Scan for the cell matching the given text and deliver its (x, y) coordinate at center. 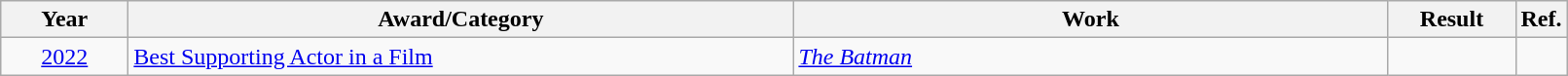
2022 (64, 57)
Award/Category (461, 19)
Result (1452, 19)
Year (64, 19)
Ref. (1542, 19)
The Batman (1090, 57)
Best Supporting Actor in a Film (461, 57)
Work (1090, 19)
